Locate the cell with the specified text and output its (X, Y) center coordinate. 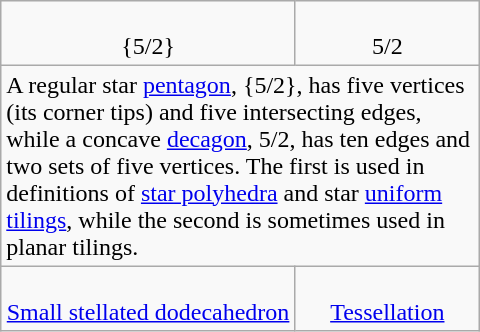
Tessellation (387, 298)
5/2 (387, 34)
Small stellated dodecahedron (148, 298)
{5/2} (148, 34)
